Find where the given text appears and provide that cell's center as [x, y] coordinate. 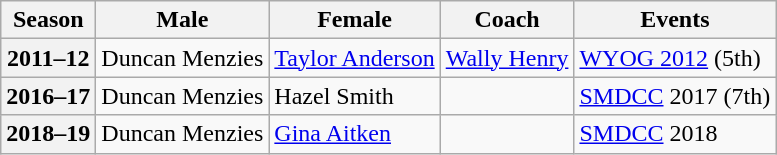
2016–17 [48, 96]
2011–12 [48, 58]
Events [675, 20]
Hazel Smith [354, 96]
SMDCC 2018 [675, 134]
Taylor Anderson [354, 58]
2018–19 [48, 134]
Female [354, 20]
Coach [507, 20]
WYOG 2012 (5th) [675, 58]
Male [182, 20]
Wally Henry [507, 58]
Gina Aitken [354, 134]
SMDCC 2017 (7th) [675, 96]
Season [48, 20]
